Scan for the cell matching the given text and deliver its (x, y) coordinate at center. 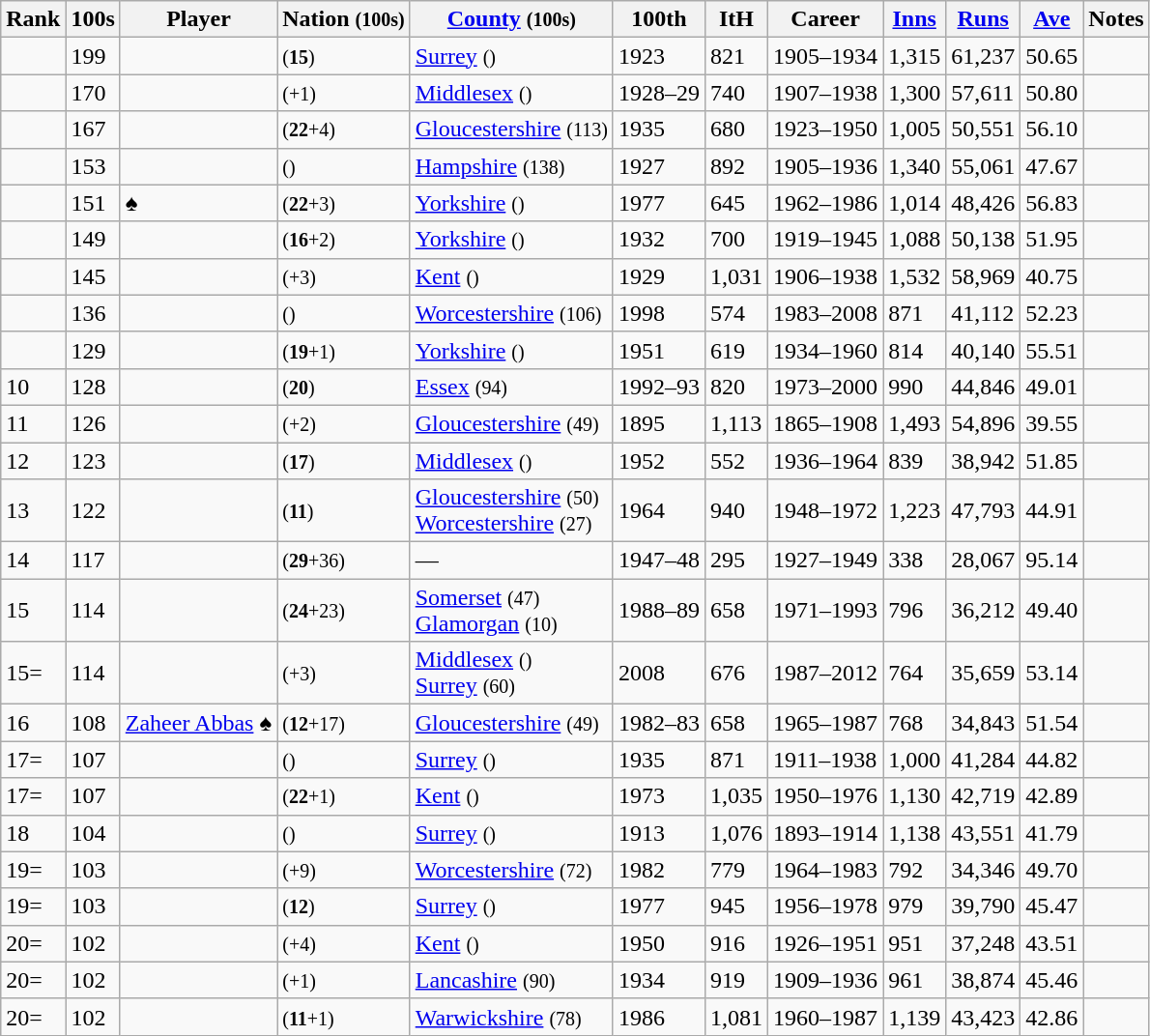
41,112 (984, 313)
42.86 (1051, 1017)
Nation (100s) (344, 19)
1,081 (736, 1017)
1905–1934 (825, 56)
Rank (33, 19)
(+2) (344, 423)
(11) (344, 510)
574 (736, 313)
1992–93 (659, 387)
ItH (736, 19)
18 (33, 833)
49.40 (1051, 611)
1,113 (736, 423)
(22+1) (344, 796)
1927–1949 (825, 561)
1956–1978 (825, 906)
1,000 (914, 760)
11 (33, 423)
961 (914, 980)
1,088 (914, 240)
14 (33, 561)
28,067 (984, 561)
Inns (914, 19)
145 (93, 276)
199 (93, 56)
40.75 (1051, 276)
(11+1) (344, 1017)
1,005 (914, 129)
(19+1) (344, 350)
13 (33, 510)
44.82 (1051, 760)
1988–89 (659, 611)
1929 (659, 276)
940 (736, 510)
951 (914, 943)
47.67 (1051, 166)
792 (914, 870)
645 (736, 203)
Worcestershire (106) (511, 313)
50.80 (1051, 93)
15 (33, 611)
126 (93, 423)
Lancashire (90) (511, 980)
1893–1914 (825, 833)
55.51 (1051, 350)
37,248 (984, 943)
(24+23) (344, 611)
839 (914, 461)
15= (33, 673)
149 (93, 240)
1,340 (914, 166)
56.83 (1051, 203)
10 (33, 387)
43,423 (984, 1017)
54,896 (984, 423)
104 (93, 833)
50,138 (984, 240)
1926–1951 (825, 943)
100s (93, 19)
1936–1964 (825, 461)
(15) (344, 56)
34,843 (984, 723)
Somerset (47)Glamorgan (10) (511, 611)
1,139 (914, 1017)
151 (93, 203)
916 (736, 943)
Runs (984, 19)
(22+4) (344, 129)
Worcestershire (72) (511, 870)
16 (33, 723)
108 (93, 723)
44.91 (1051, 510)
55,061 (984, 166)
(29+36) (344, 561)
1965–1987 (825, 723)
552 (736, 461)
County (100s) (511, 19)
740 (736, 93)
(22+3) (344, 203)
1,138 (914, 833)
44,846 (984, 387)
Player (198, 19)
1,315 (914, 56)
40,140 (984, 350)
(+4) (344, 943)
51.85 (1051, 461)
919 (736, 980)
Hampshire (138) (511, 166)
41,284 (984, 760)
1983–2008 (825, 313)
1934–1960 (825, 350)
700 (736, 240)
38,874 (984, 980)
1,035 (736, 796)
53.14 (1051, 673)
100th (659, 19)
814 (914, 350)
Notes (1116, 19)
43,551 (984, 833)
764 (914, 673)
128 (93, 387)
42.89 (1051, 796)
(20) (344, 387)
12 (33, 461)
42,719 (984, 796)
1,014 (914, 203)
136 (93, 313)
1962–1986 (825, 203)
680 (736, 129)
51.54 (1051, 723)
(17) (344, 461)
48,426 (984, 203)
1964–1983 (825, 870)
1,130 (914, 796)
338 (914, 561)
1,493 (914, 423)
1987–2012 (825, 673)
167 (93, 129)
2008 (659, 673)
1948–1972 (825, 510)
170 (93, 93)
1950 (659, 943)
1895 (659, 423)
768 (914, 723)
1964 (659, 510)
45.46 (1051, 980)
58,969 (984, 276)
1,300 (914, 93)
1,031 (736, 276)
295 (736, 561)
123 (93, 461)
1950–1976 (825, 796)
1906–1938 (825, 276)
1913 (659, 833)
117 (93, 561)
1971–1993 (825, 611)
1986 (659, 1017)
(+9) (344, 870)
1947–48 (659, 561)
1911–1938 (825, 760)
1923–1950 (825, 129)
Zaheer Abbas ♠ (198, 723)
945 (736, 906)
Middlesex ()Surrey (60) (511, 673)
61,237 (984, 56)
49.70 (1051, 870)
1932 (659, 240)
49.01 (1051, 387)
1905–1936 (825, 166)
1,223 (914, 510)
1934 (659, 980)
129 (93, 350)
Ave (1051, 19)
Career (825, 19)
1952 (659, 461)
41.79 (1051, 833)
1982–83 (659, 723)
1960–1987 (825, 1017)
821 (736, 56)
1,076 (736, 833)
1909–1936 (825, 980)
35,659 (984, 673)
(16+2) (344, 240)
45.47 (1051, 906)
Gloucestershire (50)Worcestershire (27) (511, 510)
796 (914, 611)
♠ (198, 203)
47,793 (984, 510)
1982 (659, 870)
153 (93, 166)
1907–1938 (825, 93)
1,532 (914, 276)
50,551 (984, 129)
52.23 (1051, 313)
1973–2000 (825, 387)
— (511, 561)
34,346 (984, 870)
1865–1908 (825, 423)
1928–29 (659, 93)
979 (914, 906)
892 (736, 166)
36,212 (984, 611)
(12+17) (344, 723)
50.65 (1051, 56)
1951 (659, 350)
39.55 (1051, 423)
1919–1945 (825, 240)
619 (736, 350)
676 (736, 673)
122 (93, 510)
Gloucestershire (113) (511, 129)
1973 (659, 796)
1923 (659, 56)
Essex (94) (511, 387)
1927 (659, 166)
56.10 (1051, 129)
39,790 (984, 906)
43.51 (1051, 943)
Warwickshire (78) (511, 1017)
779 (736, 870)
820 (736, 387)
(12) (344, 906)
38,942 (984, 461)
1998 (659, 313)
57,611 (984, 93)
95.14 (1051, 561)
990 (914, 387)
51.95 (1051, 240)
